Provide the [x, y] coordinate of the cell's center where the given text is located.  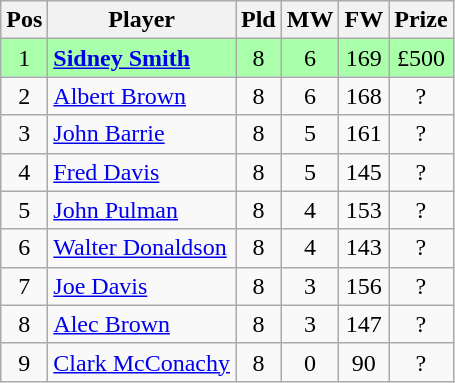
Walter Donaldson [142, 248]
168 [364, 96]
John Barrie [142, 134]
90 [364, 362]
MW [310, 20]
Alec Brown [142, 324]
7 [24, 286]
0 [310, 362]
147 [364, 324]
Player [142, 20]
Prize [421, 20]
9 [24, 362]
Pld [259, 20]
143 [364, 248]
145 [364, 172]
Pos [24, 20]
FW [364, 20]
Sidney Smith [142, 58]
2 [24, 96]
156 [364, 286]
1 [24, 58]
161 [364, 134]
Albert Brown [142, 96]
Joe Davis [142, 286]
Clark McConachy [142, 362]
£500 [421, 58]
Fred Davis [142, 172]
169 [364, 58]
153 [364, 210]
John Pulman [142, 210]
